Extract the (x, y) coordinate from the center of the cell holding the provided text.  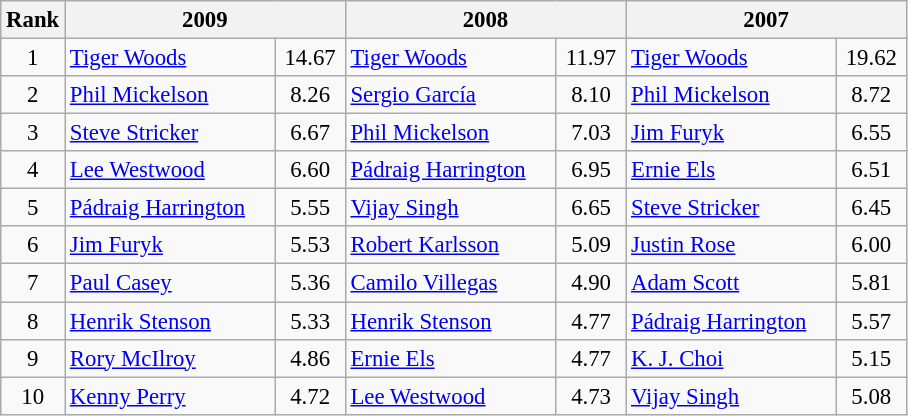
2 (33, 95)
5.53 (310, 245)
5.55 (310, 208)
6.51 (871, 170)
6.60 (310, 170)
14.67 (310, 58)
6.45 (871, 208)
11.97 (590, 58)
5.15 (871, 358)
5.09 (590, 245)
4.73 (590, 396)
6 (33, 245)
5.57 (871, 321)
6.55 (871, 133)
5 (33, 208)
6.00 (871, 245)
2009 (206, 20)
5.08 (871, 396)
Camilo Villegas (450, 283)
19.62 (871, 58)
Robert Karlsson (450, 245)
6.95 (590, 170)
8 (33, 321)
K. J. Choi (732, 358)
4.90 (590, 283)
2007 (766, 20)
5.33 (310, 321)
7 (33, 283)
5.81 (871, 283)
6.65 (590, 208)
Adam Scott (732, 283)
Paul Casey (170, 283)
5.36 (310, 283)
Justin Rose (732, 245)
Sergio García (450, 95)
7.03 (590, 133)
Rory McIlroy (170, 358)
8.72 (871, 95)
1 (33, 58)
10 (33, 396)
Kenny Perry (170, 396)
9 (33, 358)
8.26 (310, 95)
4.86 (310, 358)
2008 (486, 20)
Rank (33, 20)
4 (33, 170)
3 (33, 133)
6.67 (310, 133)
8.10 (590, 95)
4.72 (310, 396)
